Find where the given text appears and provide that cell's center as [x, y] coordinate. 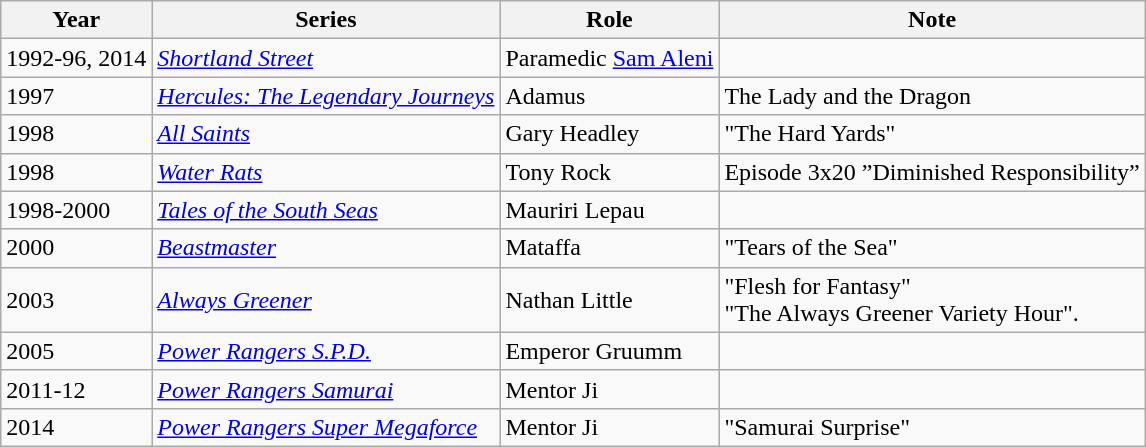
2005 [76, 351]
Mauriri Lepau [610, 210]
Emperor Gruumm [610, 351]
Hercules: The Legendary Journeys [326, 96]
Beastmaster [326, 248]
Nathan Little [610, 300]
"Flesh for Fantasy""The Always Greener Variety Hour". [932, 300]
Gary Headley [610, 134]
Water Rats [326, 172]
1998-2000 [76, 210]
Tony Rock [610, 172]
2014 [76, 427]
1997 [76, 96]
1992-96, 2014 [76, 58]
Paramedic Sam Aleni [610, 58]
Power Rangers S.P.D. [326, 351]
Role [610, 20]
2000 [76, 248]
All Saints [326, 134]
The Lady and the Dragon [932, 96]
Always Greener [326, 300]
Note [932, 20]
2011-12 [76, 389]
"Tears of the Sea" [932, 248]
Adamus [610, 96]
Series [326, 20]
Episode 3x20 ”Diminished Responsibility” [932, 172]
Shortland Street [326, 58]
Power Rangers Samurai [326, 389]
"Samurai Surprise" [932, 427]
Mataffa [610, 248]
Year [76, 20]
"The Hard Yards" [932, 134]
Power Rangers Super Megaforce [326, 427]
Tales of the South Seas [326, 210]
2003 [76, 300]
